Return the [x, y] coordinate for the center point of the cell that contains the specified text.  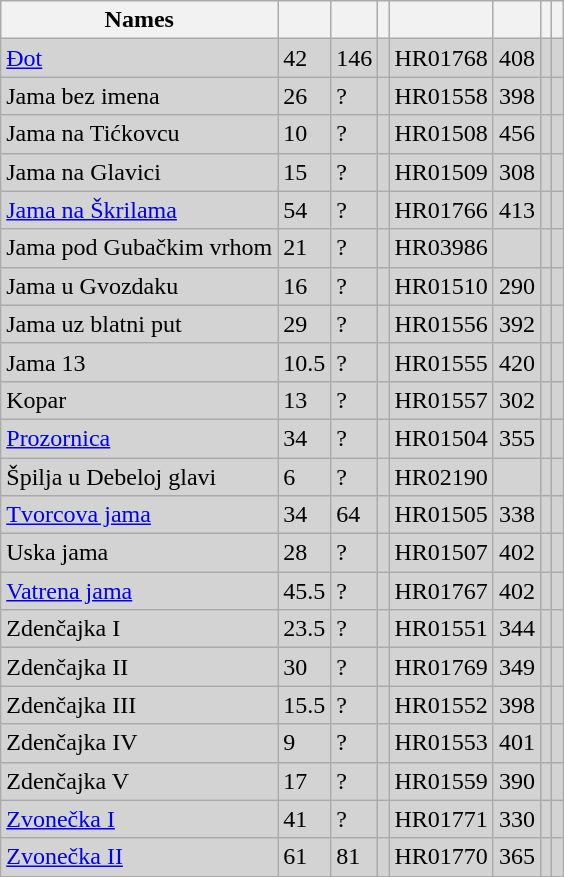
28 [304, 553]
413 [516, 210]
HR01766 [441, 210]
HR01505 [441, 515]
23.5 [304, 629]
HR01509 [441, 172]
Names [140, 20]
Špilja u Debeloj glavi [140, 477]
16 [304, 286]
456 [516, 134]
Zdenčajka I [140, 629]
408 [516, 58]
Jama bez imena [140, 96]
9 [304, 743]
Zdenčajka IV [140, 743]
308 [516, 172]
Jama pod Gubačkim vrhom [140, 248]
81 [354, 857]
Vatrena jama [140, 591]
146 [354, 58]
15 [304, 172]
HR01559 [441, 781]
HR01507 [441, 553]
390 [516, 781]
42 [304, 58]
21 [304, 248]
330 [516, 819]
10 [304, 134]
Jama na Glavici [140, 172]
HR01552 [441, 705]
HR01770 [441, 857]
355 [516, 438]
Tvorcova jama [140, 515]
HR02190 [441, 477]
26 [304, 96]
Zvonečka II [140, 857]
HR01504 [441, 438]
365 [516, 857]
349 [516, 667]
61 [304, 857]
HR03986 [441, 248]
HR01508 [441, 134]
HR01557 [441, 400]
Kopar [140, 400]
Jama 13 [140, 362]
Zdenčajka III [140, 705]
HR01556 [441, 324]
6 [304, 477]
15.5 [304, 705]
HR01767 [441, 591]
Uska jama [140, 553]
Jama u Gvozdaku [140, 286]
392 [516, 324]
45.5 [304, 591]
17 [304, 781]
302 [516, 400]
338 [516, 515]
41 [304, 819]
HR01558 [441, 96]
10.5 [304, 362]
29 [304, 324]
Jama na Škrilama [140, 210]
13 [304, 400]
401 [516, 743]
Zdenčajka II [140, 667]
HR01510 [441, 286]
HR01771 [441, 819]
Prozornica [140, 438]
Jama na Tićkovcu [140, 134]
Zdenčajka V [140, 781]
HR01551 [441, 629]
420 [516, 362]
290 [516, 286]
64 [354, 515]
HR01553 [441, 743]
HR01555 [441, 362]
HR01769 [441, 667]
344 [516, 629]
Jama uz blatni put [140, 324]
54 [304, 210]
30 [304, 667]
HR01768 [441, 58]
Đot [140, 58]
Zvonečka I [140, 819]
